Find where the given text appears and provide that cell's center as (x, y) coordinate. 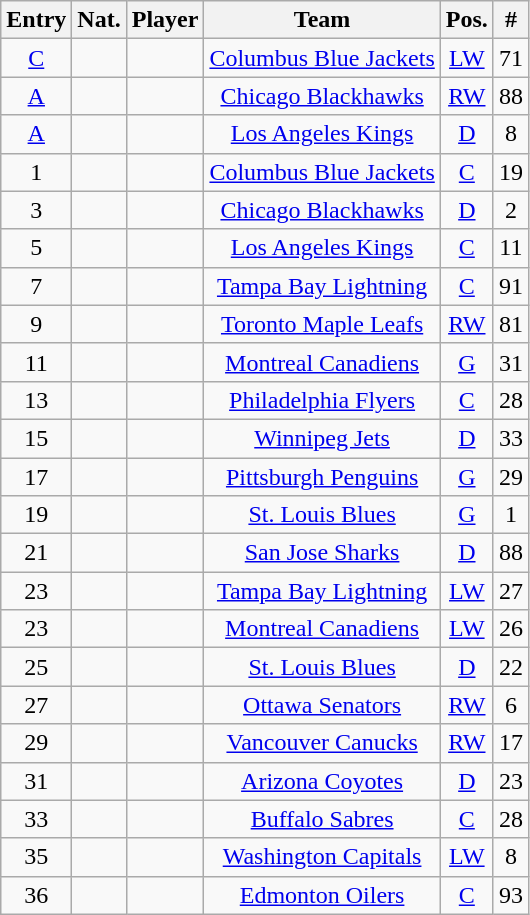
Nat. (99, 20)
Team (322, 20)
9 (36, 324)
21 (36, 553)
Ottawa Senators (322, 705)
26 (510, 629)
Toronto Maple Leafs (322, 324)
22 (510, 667)
36 (36, 895)
2 (510, 210)
Winnipeg Jets (322, 438)
# (510, 20)
Pittsburgh Penguins (322, 477)
Buffalo Sabres (322, 819)
Arizona Coyotes (322, 781)
6 (510, 705)
93 (510, 895)
Philadelphia Flyers (322, 400)
Entry (36, 20)
Washington Capitals (322, 857)
15 (36, 438)
81 (510, 324)
71 (510, 58)
Pos. (466, 20)
San Jose Sharks (322, 553)
Edmonton Oilers (322, 895)
13 (36, 400)
3 (36, 210)
7 (36, 286)
35 (36, 857)
Player (165, 20)
Vancouver Canucks (322, 743)
25 (36, 667)
5 (36, 248)
91 (510, 286)
